For the text-containing cell, return its midpoint in [X, Y] coordinate format. 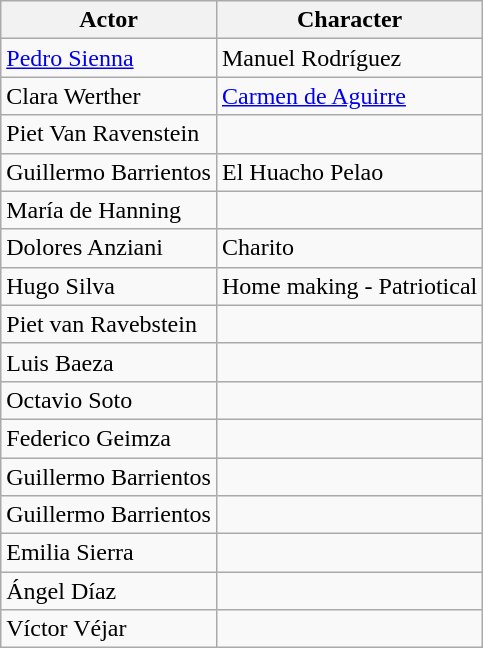
Clara Werther [109, 96]
El Huacho Pelao [349, 172]
Dolores Anziani [109, 248]
Carmen de Aguirre [349, 96]
Piet Van Ravenstein [109, 134]
Manuel Rodríguez [349, 58]
Character [349, 20]
Pedro Sienna [109, 58]
Víctor Véjar [109, 629]
María de Hanning [109, 210]
Piet van Ravebstein [109, 324]
Actor [109, 20]
Luis Baeza [109, 362]
Charito [349, 248]
Emilia Sierra [109, 553]
Ángel Díaz [109, 591]
Home making - Patriotical [349, 286]
Hugo Silva [109, 286]
Octavio Soto [109, 400]
Federico Geimza [109, 438]
